Find where the given text appears and provide that cell's center as [X, Y] coordinate. 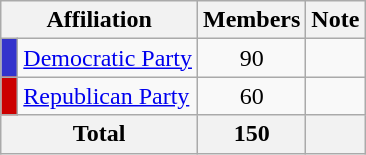
90 [251, 58]
Democratic Party [108, 58]
Affiliation [100, 20]
Note [336, 20]
Republican Party [108, 96]
Members [251, 20]
Total [100, 134]
150 [251, 134]
60 [251, 96]
